Return [x, y] of the center of cell containing provided text 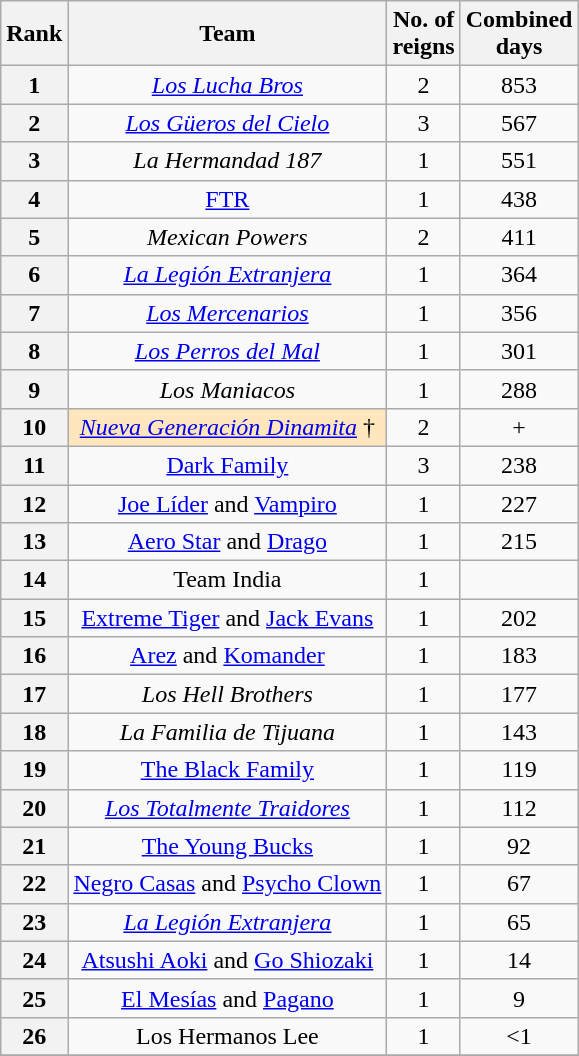
227 [519, 503]
215 [519, 542]
288 [519, 389]
Nueva Generación Dinamita † [228, 427]
21 [34, 846]
18 [34, 732]
20 [34, 808]
177 [519, 694]
183 [519, 656]
567 [519, 123]
Los Totalmente Traidores [228, 808]
301 [519, 351]
Mexican Powers [228, 237]
Los Güeros del Cielo [228, 123]
Team [228, 34]
Arez and Komander [228, 656]
23 [34, 922]
16 [34, 656]
65 [519, 922]
Aero Star and Drago [228, 542]
5 [34, 237]
411 [519, 237]
4 [34, 199]
El Mesías and Pagano [228, 998]
Los Mercenarios [228, 313]
13 [34, 542]
Los Maniacos [228, 389]
Extreme Tiger and Jack Evans [228, 618]
The Young Bucks [228, 846]
Atsushi Aoki and Go Shiozaki [228, 960]
10 [34, 427]
92 [519, 846]
Joe Líder and Vampiro [228, 503]
<1 [519, 1036]
119 [519, 770]
356 [519, 313]
FTR [228, 199]
La Hermandad 187 [228, 161]
La Familia de Tijuana [228, 732]
551 [519, 161]
67 [519, 884]
143 [519, 732]
238 [519, 465]
+ [519, 427]
Rank [34, 34]
Team India [228, 580]
26 [34, 1036]
202 [519, 618]
112 [519, 808]
24 [34, 960]
6 [34, 275]
8 [34, 351]
19 [34, 770]
853 [519, 85]
22 [34, 884]
Los Hermanos Lee [228, 1036]
15 [34, 618]
Los Hell Brothers [228, 694]
7 [34, 313]
Combineddays [519, 34]
Dark Family [228, 465]
No. ofreigns [424, 34]
11 [34, 465]
Negro Casas and Psycho Clown [228, 884]
Los Perros del Mal [228, 351]
The Black Family [228, 770]
25 [34, 998]
438 [519, 199]
17 [34, 694]
Los Lucha Bros [228, 85]
12 [34, 503]
364 [519, 275]
